Return the (X, Y) coordinate for the center point of the cell that contains the specified text.  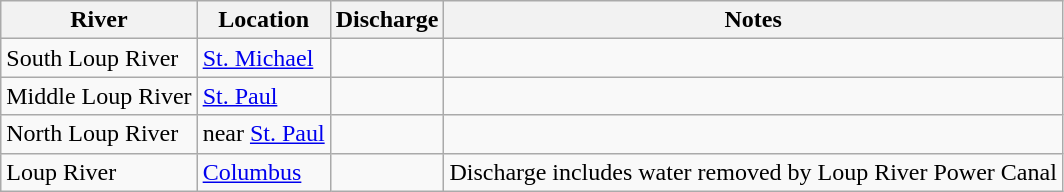
South Loup River (99, 58)
St. Michael (264, 58)
Discharge (387, 20)
near St. Paul (264, 134)
North Loup River (99, 134)
River (99, 20)
Discharge includes water removed by Loup River Power Canal (753, 172)
St. Paul (264, 96)
Middle Loup River (99, 96)
Columbus (264, 172)
Notes (753, 20)
Loup River (99, 172)
Location (264, 20)
